Find where the given text appears and provide that cell's center as [X, Y] coordinate. 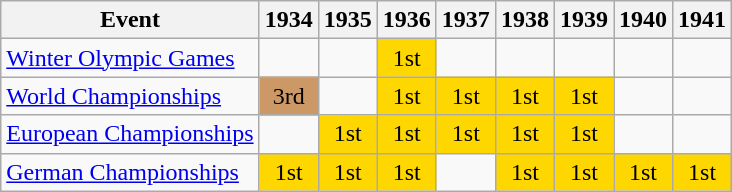
World Championships [130, 96]
3rd [288, 96]
1939 [584, 20]
German Championships [130, 172]
1936 [406, 20]
1938 [524, 20]
1941 [702, 20]
1937 [466, 20]
1934 [288, 20]
European Championships [130, 134]
Winter Olympic Games [130, 58]
Event [130, 20]
1935 [348, 20]
1940 [644, 20]
